Locate the cell with the specified text and output its (X, Y) center coordinate. 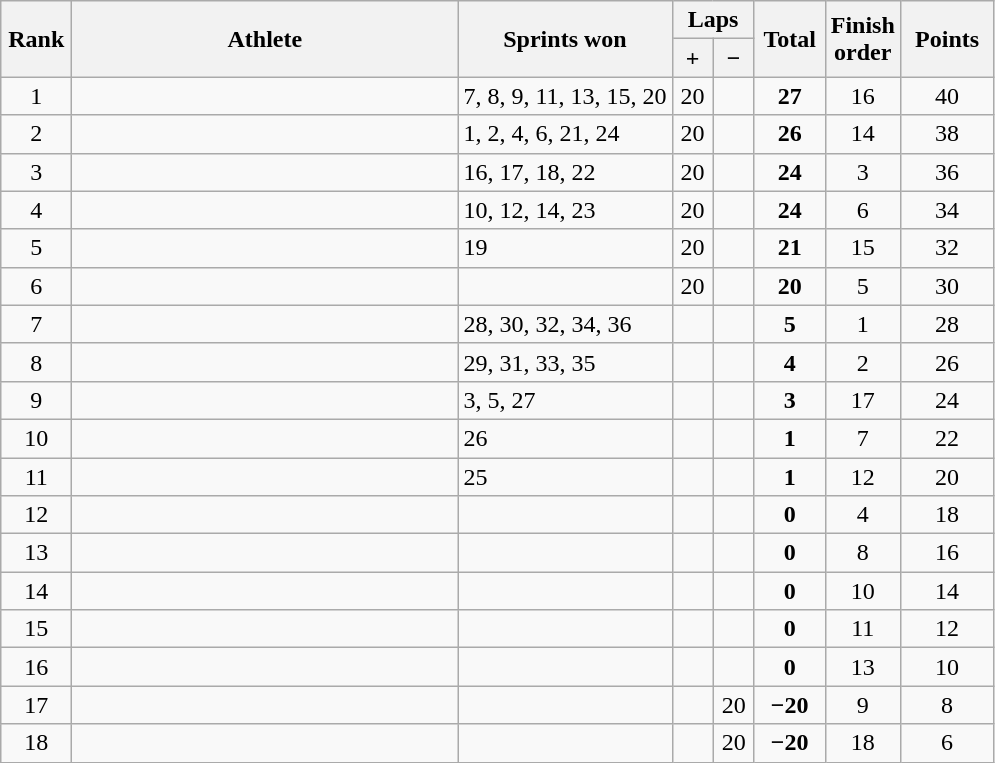
19 (565, 248)
3, 5, 27 (565, 400)
Finish order (862, 39)
32 (947, 248)
25 (565, 477)
21 (790, 248)
Sprints won (565, 39)
36 (947, 172)
40 (947, 96)
Total (790, 39)
16, 17, 18, 22 (565, 172)
28 (947, 324)
34 (947, 210)
28, 30, 32, 34, 36 (565, 324)
38 (947, 134)
7, 8, 9, 11, 13, 15, 20 (565, 96)
− (734, 58)
30 (947, 286)
+ (692, 58)
Points (947, 39)
Athlete (265, 39)
1, 2, 4, 6, 21, 24 (565, 134)
29, 31, 33, 35 (565, 362)
10, 12, 14, 23 (565, 210)
27 (790, 96)
Laps (713, 20)
Rank (36, 39)
22 (947, 438)
